Identify which cell holds the provided text, then report its (x, y) central coordinate. 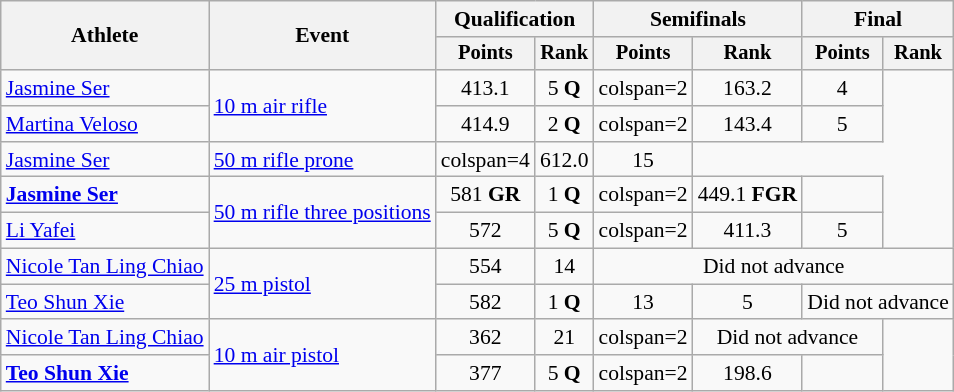
4 (842, 88)
Final (878, 19)
198.6 (748, 373)
50 m rifle prone (322, 160)
10 m air rifle (322, 106)
Martina Veloso (105, 124)
13 (644, 302)
Event (322, 36)
554 (486, 267)
572 (486, 231)
414.9 (486, 124)
163.2 (748, 88)
15 (644, 160)
582 (486, 302)
612.0 (564, 160)
Li Yafei (105, 231)
Qualification (515, 19)
143.4 (748, 124)
10 m air pistol (322, 356)
449.1 FGR (748, 195)
413.1 (486, 88)
Athlete (105, 36)
colspan=4 (486, 160)
14 (564, 267)
21 (564, 338)
362 (486, 338)
2 Q (564, 124)
25 m pistol (322, 284)
377 (486, 373)
581 GR (486, 195)
Semifinals (698, 19)
411.3 (748, 231)
50 m rifle three positions (322, 212)
